From the cell containing the given text, extract its center point as [X, Y] coordinate. 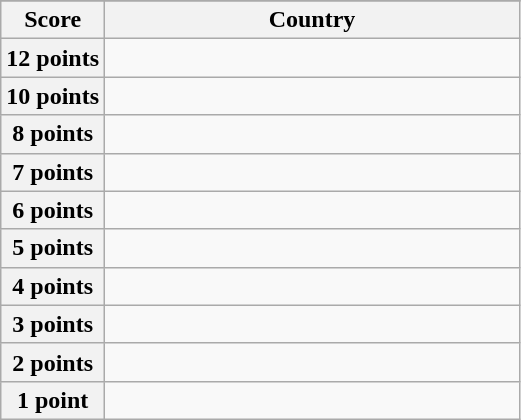
5 points [53, 248]
10 points [53, 96]
8 points [53, 134]
Country [312, 20]
1 point [53, 400]
2 points [53, 362]
4 points [53, 286]
7 points [53, 172]
12 points [53, 58]
6 points [53, 210]
3 points [53, 324]
Score [53, 20]
